Extract the (x, y) coordinate from the center of the cell holding the provided text.  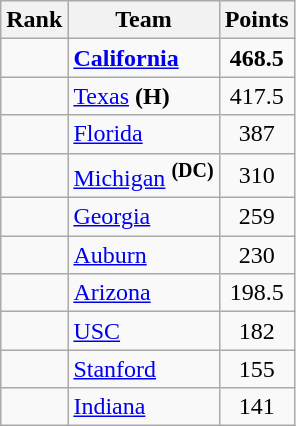
230 (256, 255)
California (144, 58)
Texas (H) (144, 96)
Team (144, 20)
Rank (34, 20)
Auburn (144, 255)
259 (256, 217)
Indiana (144, 407)
468.5 (256, 58)
USC (144, 331)
Michigan (DC) (144, 176)
Georgia (144, 217)
310 (256, 176)
387 (256, 134)
Arizona (144, 293)
Florida (144, 134)
417.5 (256, 96)
141 (256, 407)
Stanford (144, 369)
182 (256, 331)
198.5 (256, 293)
Points (256, 20)
155 (256, 369)
